Locate the cell with the specified text and output its [X, Y] center coordinate. 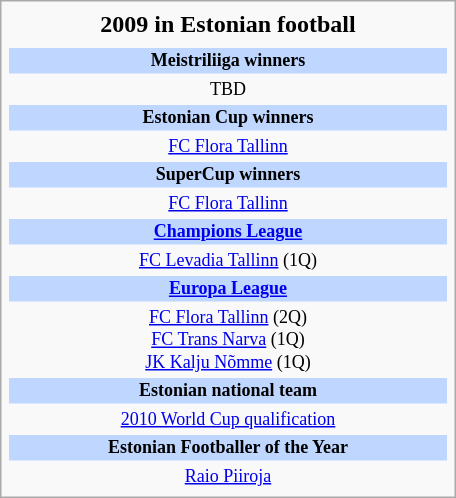
FC Levadia Tallinn (1Q) [228, 261]
2010 World Cup qualification [228, 420]
SuperCup winners [228, 175]
2009 in Estonian football [228, 24]
FC Flora Tallinn (2Q)FC Trans Narva (1Q)JK Kalju Nõmme (1Q) [228, 340]
Estonian Footballer of the Year [228, 448]
Europa League [228, 289]
TBD [228, 90]
Estonian Cup winners [228, 118]
Champions League [228, 232]
Meistriliiga winners [228, 61]
Raio Piiroja [228, 477]
Estonian national team [228, 391]
